Output the [X, Y] coordinate of the center of the cell containing the given text.  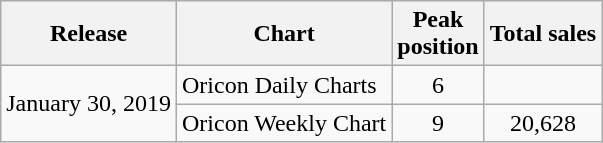
January 30, 2019 [89, 104]
Peakposition [438, 34]
20,628 [543, 123]
6 [438, 85]
Oricon Daily Charts [284, 85]
Oricon Weekly Chart [284, 123]
Chart [284, 34]
9 [438, 123]
Release [89, 34]
Total sales [543, 34]
